Output the (x, y) coordinate of the center of the cell containing the given text.  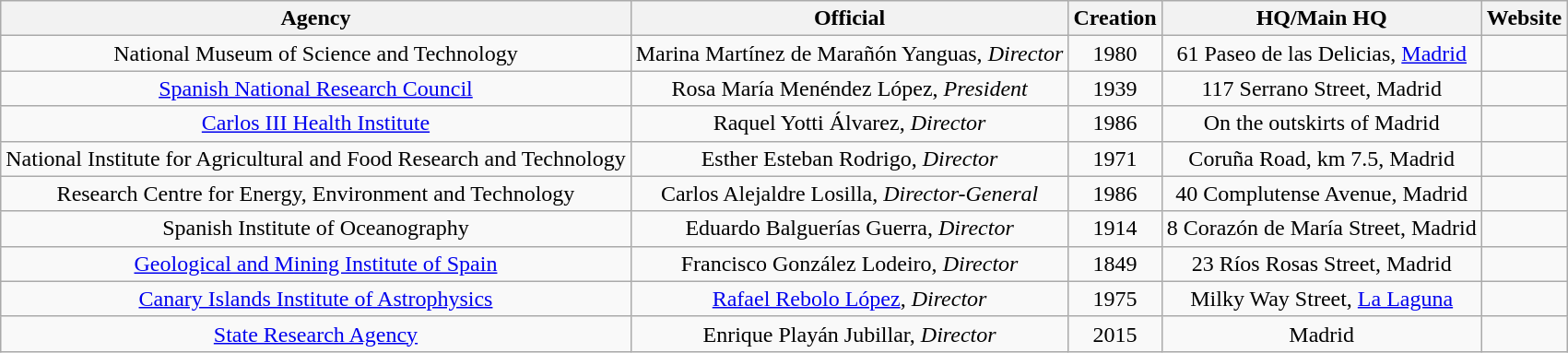
Spanish National Research Council (315, 88)
State Research Agency (315, 334)
61 Paseo de las Delicias, Madrid (1322, 53)
Geological and Mining Institute of Spain (315, 264)
1971 (1115, 159)
1975 (1115, 299)
Enrique Playán Jubillar, Director (850, 334)
Research Centre for Energy, Environment and Technology (315, 194)
Spanish Institute of Oceanography (315, 229)
8 Corazón de María Street, Madrid (1322, 229)
Rosa María Menéndez López, President (850, 88)
National Museum of Science and Technology (315, 53)
Esther Esteban Rodrigo, Director (850, 159)
1939 (1115, 88)
Raquel Yotti Álvarez, Director (850, 124)
Agency (315, 18)
2015 (1115, 334)
Francisco González Lodeiro, Director (850, 264)
40 Complutense Avenue, Madrid (1322, 194)
Website (1524, 18)
National Institute for Agricultural and Food Research and Technology (315, 159)
Carlos Alejaldre Losilla, Director-General (850, 194)
On the outskirts of Madrid (1322, 124)
Carlos III Health Institute (315, 124)
Madrid (1322, 334)
23 Ríos Rosas Street, Madrid (1322, 264)
Coruña Road, km 7.5, Madrid (1322, 159)
1914 (1115, 229)
Marina Martínez de Marañón Yanguas, Director (850, 53)
Creation (1115, 18)
Milky Way Street, La Laguna (1322, 299)
1980 (1115, 53)
HQ/Main HQ (1322, 18)
Official (850, 18)
1849 (1115, 264)
Eduardo Balguerías Guerra, Director (850, 229)
117 Serrano Street, Madrid (1322, 88)
Rafael Rebolo López, Director (850, 299)
Canary Islands Institute of Astrophysics (315, 299)
